Return [x, y] of the center of cell containing provided text 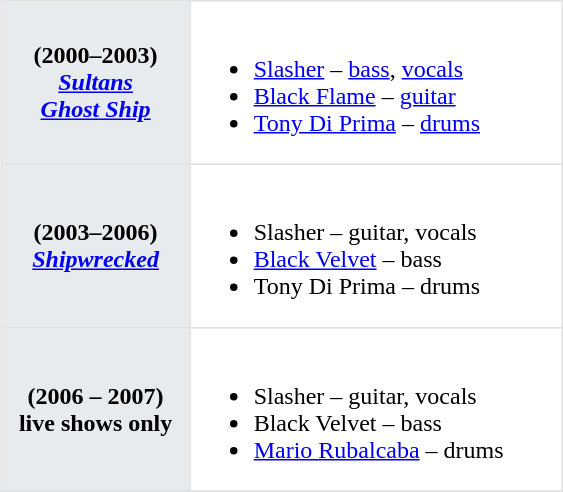
Slasher – bass, vocalsBlack Flame – guitarTony Di Prima – drums [376, 83]
(2000–2003)SultansGhost Ship [96, 83]
(2003–2006)Shipwrecked [96, 246]
(2006 – 2007)live shows only [96, 410]
Slasher – guitar, vocalsBlack Velvet – bassMario Rubalcaba – drums [376, 410]
Slasher – guitar, vocalsBlack Velvet – bassTony Di Prima – drums [376, 246]
